For the text-containing cell, return its midpoint in [X, Y] coordinate format. 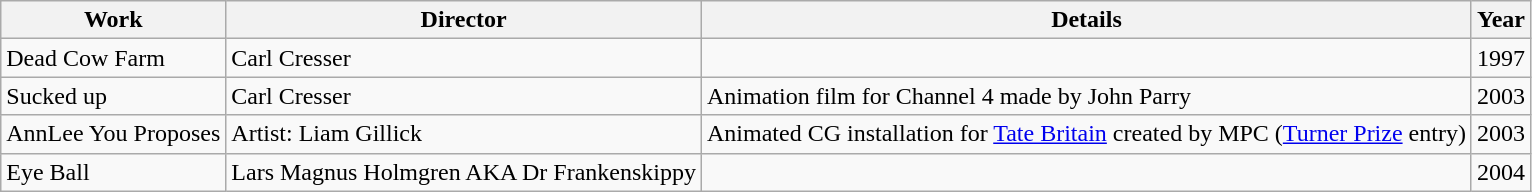
Artist: Liam Gillick [464, 134]
Lars Magnus Holmgren AKA Dr Frankenskippy [464, 172]
Animated CG installation for Tate Britain created by MPC (Turner Prize entry) [1087, 134]
Dead Cow Farm [114, 58]
Director [464, 20]
Sucked up [114, 96]
1997 [1500, 58]
Work [114, 20]
2004 [1500, 172]
Year [1500, 20]
Eye Ball [114, 172]
AnnLee You Proposes [114, 134]
Details [1087, 20]
Animation film for Channel 4 made by John Parry [1087, 96]
